From the cell containing the given text, extract its center point as (X, Y) coordinate. 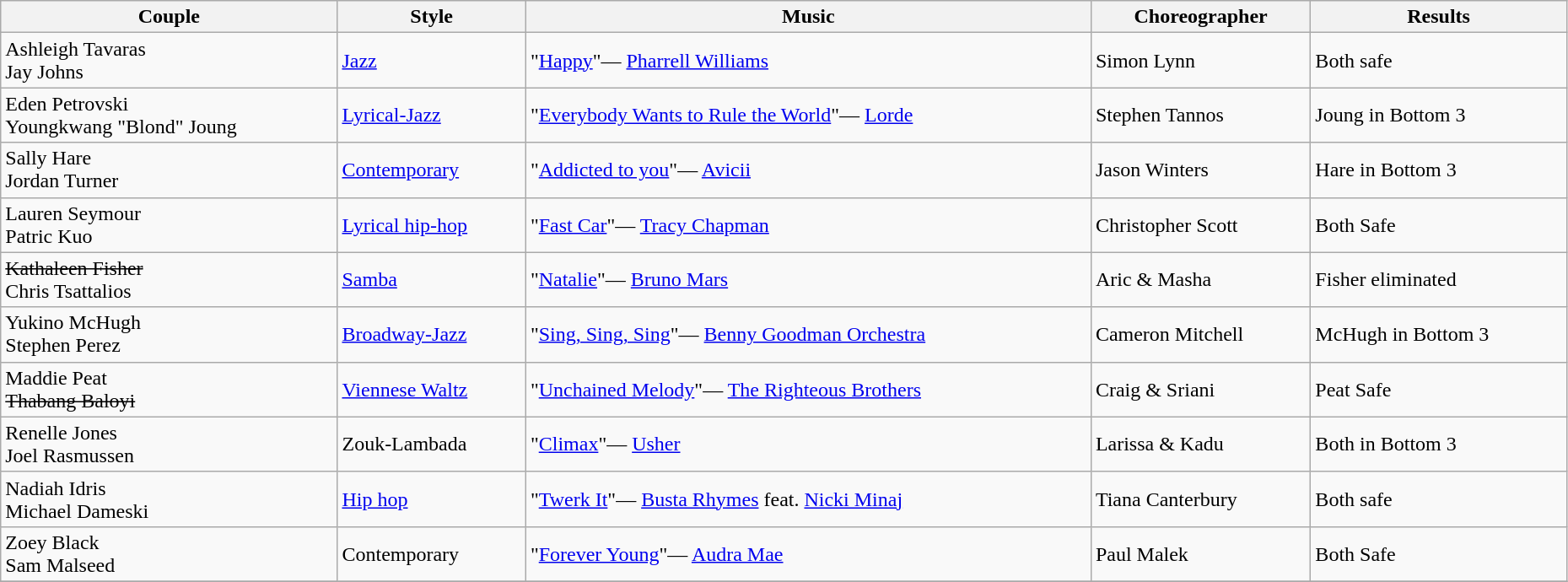
McHugh in Bottom 3 (1439, 334)
Sally HareJordan Turner (169, 170)
Zoey BlackSam Malseed (169, 553)
Viennese Waltz (432, 390)
Music (808, 17)
"Twerk It"— Busta Rhymes feat. Nicki Minaj (808, 499)
Broadway-Jazz (432, 334)
Kathaleen FisherChris Tsattalios (169, 280)
Maddie PeatThabang Baloyi (169, 390)
Samba (432, 280)
Style (432, 17)
Ashleigh TavarasJay Johns (169, 61)
Nadiah IdrisMichael Dameski (169, 499)
Hare in Bottom 3 (1439, 170)
Fisher eliminated (1439, 280)
Cameron Mitchell (1200, 334)
Stephen Tannos (1200, 115)
"Unchained Melody"— The Righteous Brothers (808, 390)
Joung in Bottom 3 (1439, 115)
"Sing, Sing, Sing"— Benny Goodman Orchestra (808, 334)
Both in Bottom 3 (1439, 444)
Zouk-Lambada (432, 444)
Yukino McHughStephen Perez (169, 334)
Simon Lynn (1200, 61)
Larissa & Kadu (1200, 444)
"Everybody Wants to Rule the World"— Lorde (808, 115)
Craig & Sriani (1200, 390)
Choreographer (1200, 17)
"Natalie"— Bruno Mars (808, 280)
Jazz (432, 61)
Lauren SeymourPatric Kuo (169, 224)
"Addicted to you"— Avicii (808, 170)
Lyrical hip-hop (432, 224)
Aric & Masha (1200, 280)
"Forever Young"— Audra Mae (808, 553)
Peat Safe (1439, 390)
Jason Winters (1200, 170)
Hip hop (432, 499)
"Climax"— Usher (808, 444)
Renelle JonesJoel Rasmussen (169, 444)
"Happy"— Pharrell Williams (808, 61)
Paul Malek (1200, 553)
Eden PetrovskiYoungkwang "Blond" Joung (169, 115)
"Fast Car"— Tracy Chapman (808, 224)
Results (1439, 17)
Lyrical-Jazz (432, 115)
Christopher Scott (1200, 224)
Tiana Canterbury (1200, 499)
Couple (169, 17)
